For the text-containing cell, return its midpoint in [X, Y] coordinate format. 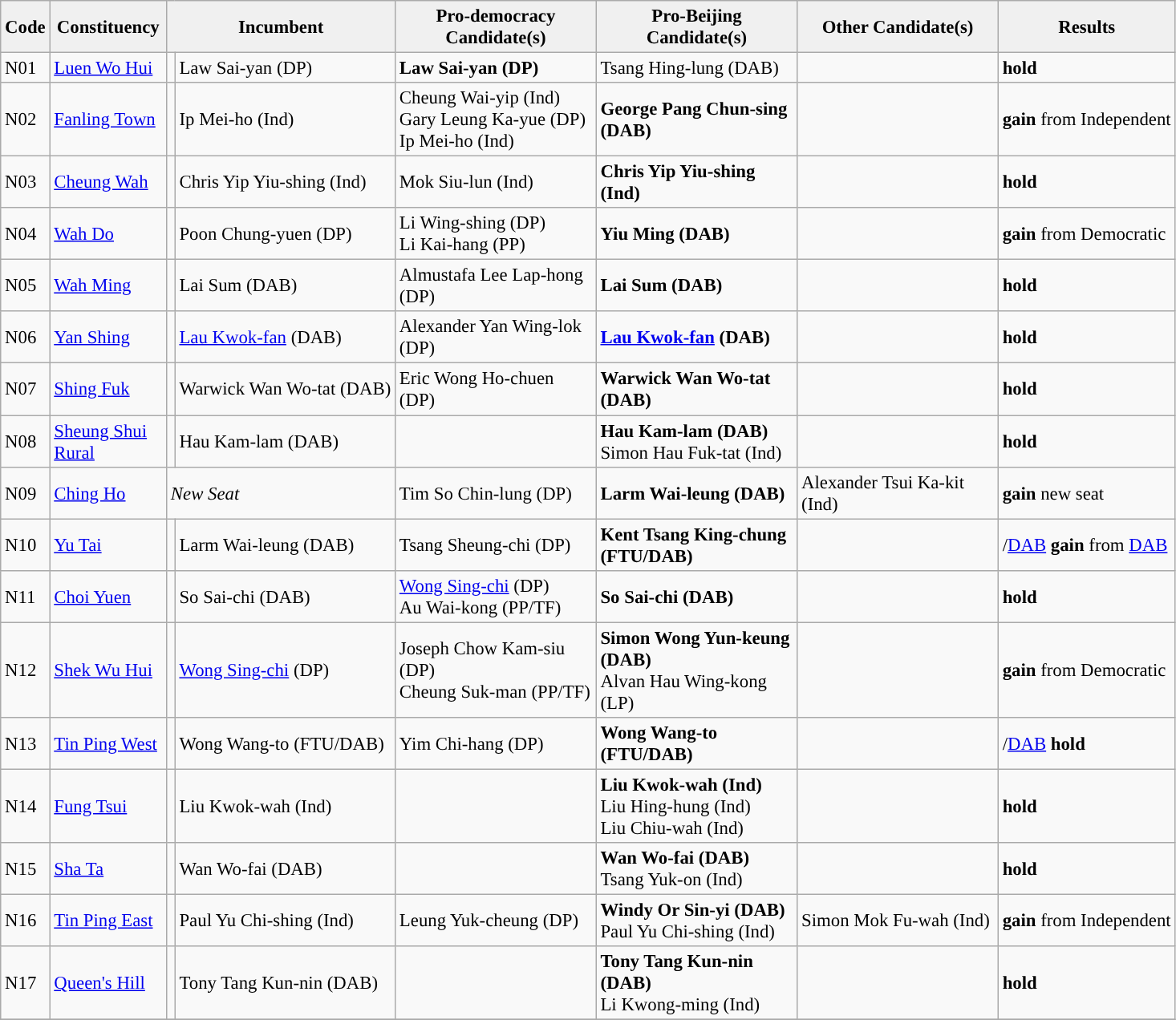
N02 [26, 119]
N17 [26, 983]
N01 [26, 68]
Fanling Town [108, 119]
Pro-Beijing Candidate(s) [696, 27]
Yan Shing [108, 337]
Queen's Hill [108, 983]
Leung Yuk-cheung (DP) [496, 921]
Hau Kam-lam (DAB) [285, 441]
Choi Yuen [108, 597]
Tony Tang Kun-nin (DAB)Li Kwong-ming (Ind) [696, 983]
Tsang Sheung-chi (DP) [496, 545]
Joseph Chow Kam-siu (DP) Cheung Suk-man (PP/TF) [496, 670]
Shing Fuk [108, 390]
Yim Chi-hang (DP) [496, 744]
Poon Chung-yuen (DP) [285, 234]
Almustafa Lee Lap-hong (DP) [496, 285]
Wong Sing-chi (DP) Au Wai-kong (PP/TF) [496, 597]
Windy Or Sin-yi (DAB) Paul Yu Chi-shing (Ind) [696, 921]
N07 [26, 390]
Shek Wu Hui [108, 670]
Wan Wo-fai (DAB)Tsang Yuk-on (Ind) [696, 869]
N13 [26, 744]
Fung Tsui [108, 806]
Wah Ming [108, 285]
Wah Do [108, 234]
N11 [26, 597]
N16 [26, 921]
N05 [26, 285]
Cheung Wah [108, 183]
Sheung Shui Rural [108, 441]
New Seat [281, 492]
Alexander Yan Wing-lok (DP) [496, 337]
N04 [26, 234]
Wan Wo-fai (DAB) [285, 869]
Incumbent [281, 27]
Simon Wong Yun-keung (DAB)Alvan Hau Wing-kong (LP) [696, 670]
Liu Kwok-wah (Ind) [285, 806]
Wong Sing-chi (DP) [285, 670]
Eric Wong Ho-chuen (DP) [496, 390]
Code [26, 27]
Simon Mok Fu-wah (Ind) [898, 921]
Constituency [108, 27]
George Pang Chun-sing (DAB) [696, 119]
N10 [26, 545]
Luen Wo Hui [108, 68]
N12 [26, 670]
Paul Yu Chi-shing (Ind) [285, 921]
/DAB hold [1086, 744]
gain new seat [1086, 492]
N14 [26, 806]
Ip Mei-ho (Ind) [285, 119]
Hau Kam-lam (DAB)Simon Hau Fuk-tat (Ind) [696, 441]
Results [1086, 27]
Cheung Wai-yip (Ind)Gary Leung Ka-yue (DP)Ip Mei-ho (Ind) [496, 119]
Yu Tai [108, 545]
Alexander Tsui Ka-kit (Ind) [898, 492]
Tin Ping East [108, 921]
Tony Tang Kun-nin (DAB) [285, 983]
Ching Ho [108, 492]
Sha Ta [108, 869]
N15 [26, 869]
Liu Kwok-wah (Ind)Liu Hing-hung (Ind)Liu Chiu-wah (Ind) [696, 806]
Tsang Hing-lung (DAB) [696, 68]
/DAB gain from DAB [1086, 545]
N08 [26, 441]
Tim So Chin-lung (DP) [496, 492]
N06 [26, 337]
Yiu Ming (DAB) [696, 234]
Li Wing-shing (DP) Li Kai-hang (PP) [496, 234]
Tin Ping West [108, 744]
Pro-democracy Candidate(s) [496, 27]
Kent Tsang King-chung (FTU/DAB) [696, 545]
Mok Siu-lun (Ind) [496, 183]
Other Candidate(s) [898, 27]
N09 [26, 492]
N03 [26, 183]
